Determine the [x, y] coordinate at the center of the cell enclosing the given text.  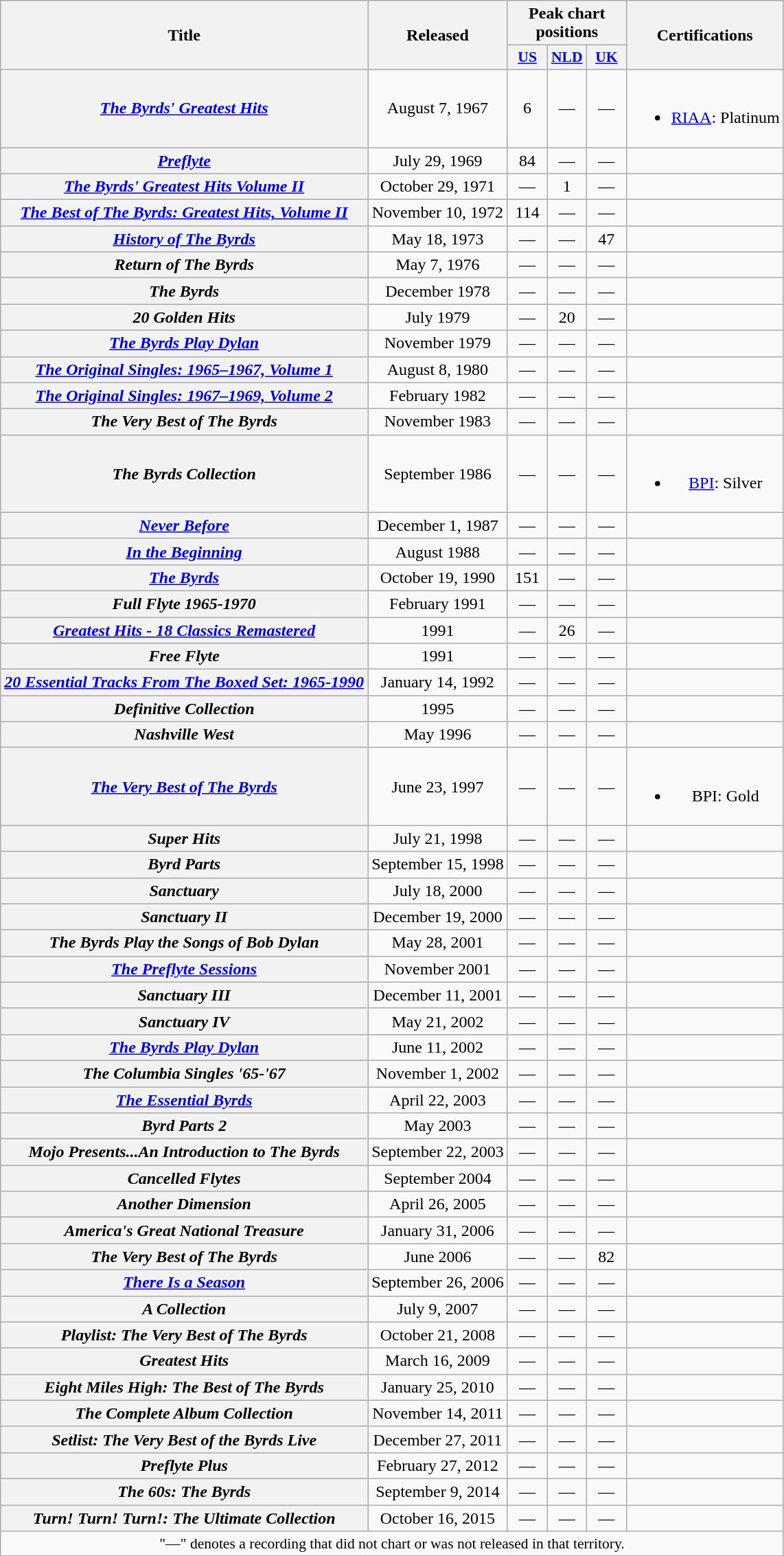
December 19, 2000 [438, 917]
September 1986 [438, 474]
Sanctuary II [184, 917]
September 9, 2014 [438, 1491]
October 16, 2015 [438, 1518]
The Byrds Collection [184, 474]
BPI: Gold [704, 787]
October 29, 1971 [438, 187]
December 1, 1987 [438, 525]
July 21, 1998 [438, 838]
April 26, 2005 [438, 1204]
82 [607, 1257]
Title [184, 36]
Playlist: The Very Best of The Byrds [184, 1335]
"—" denotes a recording that did not chart or was not released in that territory. [393, 1544]
Setlist: The Very Best of the Byrds Live [184, 1439]
May 7, 1976 [438, 265]
February 1982 [438, 396]
August 7, 1967 [438, 108]
Never Before [184, 525]
November 1979 [438, 343]
Greatest Hits - 18 Classics Remastered [184, 630]
August 8, 1980 [438, 369]
26 [567, 630]
US [527, 58]
Byrd Parts [184, 865]
In the Beginning [184, 551]
July 18, 2000 [438, 891]
Peak chart positions [567, 23]
BPI: Silver [704, 474]
Turn! Turn! Turn!: The Ultimate Collection [184, 1518]
There Is a Season [184, 1283]
August 1988 [438, 551]
June 2006 [438, 1257]
January 25, 2010 [438, 1387]
84 [527, 160]
Byrd Parts 2 [184, 1126]
May 18, 1973 [438, 239]
The Preflyte Sessions [184, 969]
RIAA: Platinum [704, 108]
1995 [438, 709]
September 2004 [438, 1178]
The Byrds' Greatest Hits Volume II [184, 187]
America's Great National Treasure [184, 1231]
April 22, 2003 [438, 1099]
October 19, 1990 [438, 577]
Return of The Byrds [184, 265]
Eight Miles High: The Best of The Byrds [184, 1387]
Full Flyte 1965-1970 [184, 604]
Definitive Collection [184, 709]
The Best of The Byrds: Greatest Hits, Volume II [184, 213]
January 14, 1992 [438, 683]
Mojo Presents...An Introduction to The Byrds [184, 1152]
November 1983 [438, 422]
Certifications [704, 36]
Preflyte Plus [184, 1465]
Super Hits [184, 838]
A Collection [184, 1309]
May 2003 [438, 1126]
20 [567, 317]
114 [527, 213]
January 31, 2006 [438, 1231]
Another Dimension [184, 1204]
Sanctuary IV [184, 1021]
151 [527, 577]
The Columbia Singles '65-'67 [184, 1073]
The Byrds Play the Songs of Bob Dylan [184, 943]
The Byrds' Greatest Hits [184, 108]
February 27, 2012 [438, 1465]
UK [607, 58]
Sanctuary [184, 891]
Nashville West [184, 735]
Cancelled Flytes [184, 1178]
May 21, 2002 [438, 1021]
May 28, 2001 [438, 943]
Greatest Hits [184, 1361]
June 23, 1997 [438, 787]
March 16, 2009 [438, 1361]
20 Golden Hits [184, 317]
The Complete Album Collection [184, 1413]
July 9, 2007 [438, 1309]
The Original Singles: 1967–1969, Volume 2 [184, 396]
May 1996 [438, 735]
6 [527, 108]
December 1978 [438, 291]
September 15, 1998 [438, 865]
Free Flyte [184, 656]
February 1991 [438, 604]
20 Essential Tracks From The Boxed Set: 1965-1990 [184, 683]
47 [607, 239]
Sanctuary III [184, 995]
November 10, 1972 [438, 213]
October 21, 2008 [438, 1335]
The 60s: The Byrds [184, 1491]
July 29, 1969 [438, 160]
History of The Byrds [184, 239]
November 1, 2002 [438, 1073]
September 26, 2006 [438, 1283]
September 22, 2003 [438, 1152]
Preflyte [184, 160]
NLD [567, 58]
December 11, 2001 [438, 995]
The Original Singles: 1965–1967, Volume 1 [184, 369]
1 [567, 187]
Released [438, 36]
December 27, 2011 [438, 1439]
June 11, 2002 [438, 1047]
November 14, 2011 [438, 1413]
The Essential Byrds [184, 1099]
July 1979 [438, 317]
November 2001 [438, 969]
